For the text-containing cell, return its midpoint in [X, Y] coordinate format. 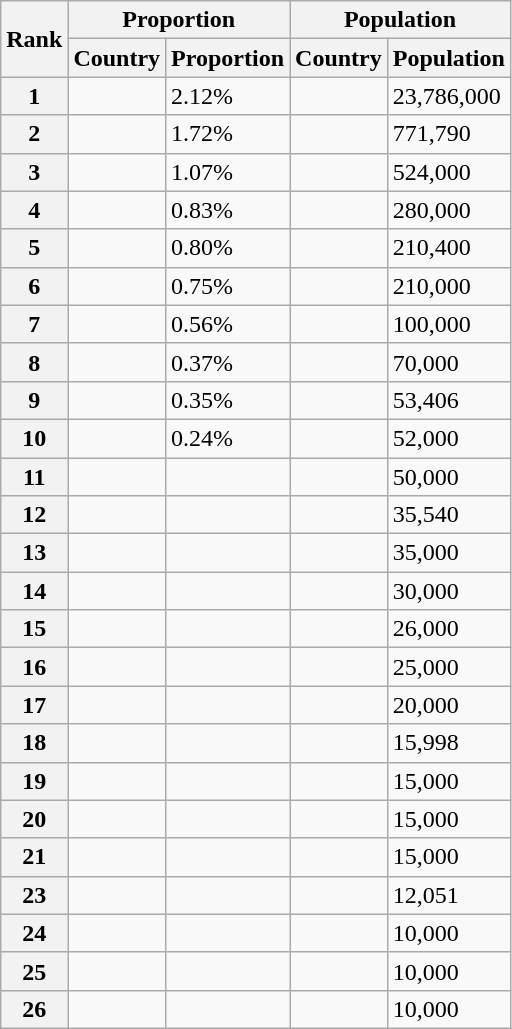
5 [34, 248]
7 [34, 324]
13 [34, 553]
12,051 [448, 895]
24 [34, 933]
15 [34, 629]
210,000 [448, 286]
11 [34, 477]
280,000 [448, 210]
21 [34, 857]
25 [34, 971]
53,406 [448, 400]
52,000 [448, 438]
10 [34, 438]
0.83% [228, 210]
0.35% [228, 400]
Rank [34, 39]
14 [34, 591]
20 [34, 819]
30,000 [448, 591]
2 [34, 134]
3 [34, 172]
6 [34, 286]
524,000 [448, 172]
18 [34, 743]
70,000 [448, 362]
16 [34, 667]
26,000 [448, 629]
35,000 [448, 553]
2.12% [228, 96]
100,000 [448, 324]
15,998 [448, 743]
771,790 [448, 134]
9 [34, 400]
19 [34, 781]
8 [34, 362]
26 [34, 1009]
0.80% [228, 248]
0.24% [228, 438]
4 [34, 210]
23,786,000 [448, 96]
50,000 [448, 477]
0.37% [228, 362]
1.07% [228, 172]
1 [34, 96]
20,000 [448, 705]
12 [34, 515]
1.72% [228, 134]
35,540 [448, 515]
25,000 [448, 667]
23 [34, 895]
0.75% [228, 286]
210,400 [448, 248]
0.56% [228, 324]
17 [34, 705]
